Locate the cell with the specified text and output its [X, Y] center coordinate. 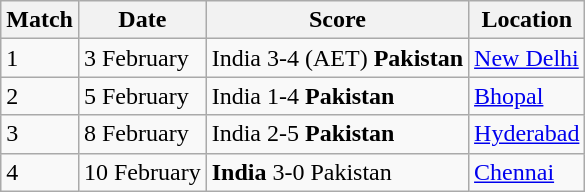
Score [337, 20]
4 [40, 172]
3 [40, 134]
1 [40, 58]
India 3-4 (AET) Pakistan [337, 58]
New Delhi [527, 58]
5 February [142, 96]
India 1-4 Pakistan [337, 96]
Bhopal [527, 96]
Location [527, 20]
3 February [142, 58]
Chennai [527, 172]
Match [40, 20]
10 February [142, 172]
India 3-0 Pakistan [337, 172]
India 2-5 Pakistan [337, 134]
8 February [142, 134]
2 [40, 96]
Hyderabad [527, 134]
Date [142, 20]
